Detect which cell encompasses the target text, then output its [x, y] center coordinate. 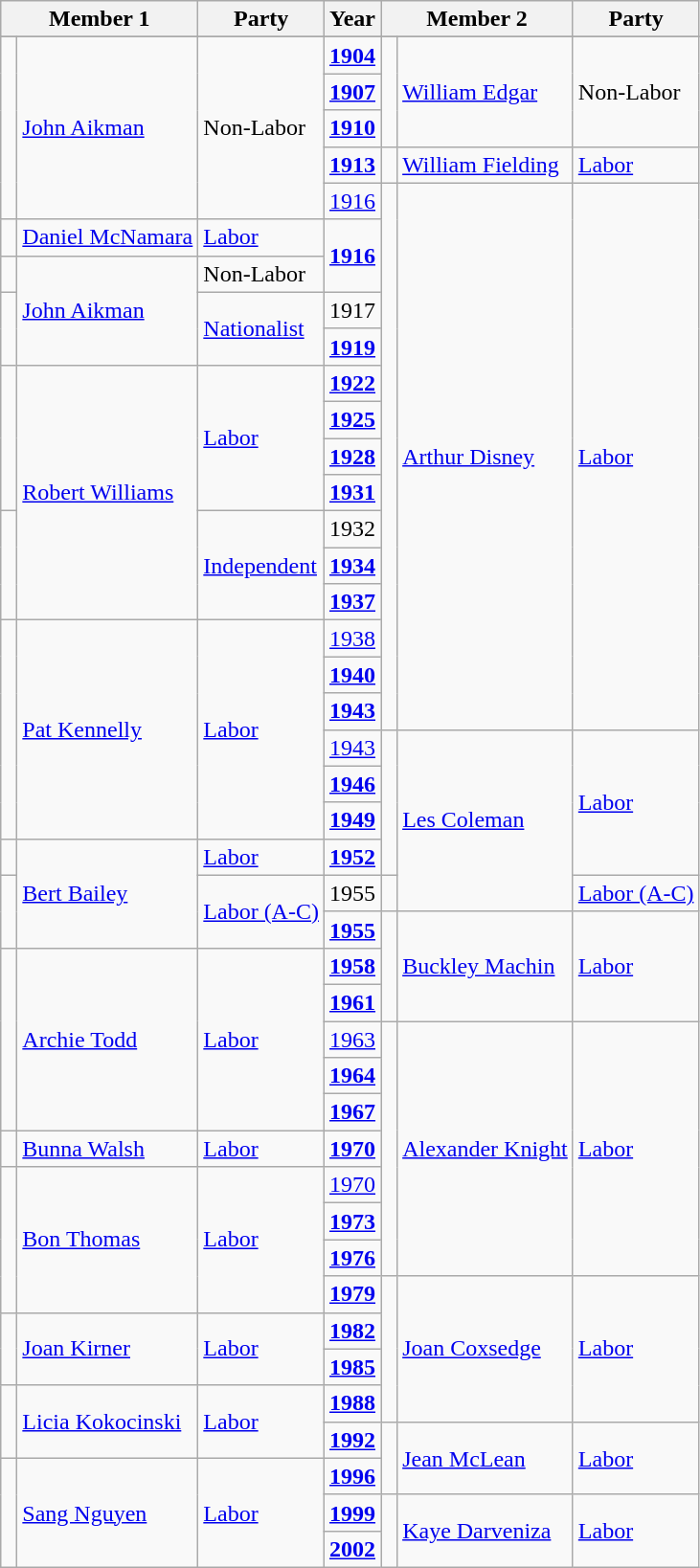
William Edgar [485, 92]
1922 [352, 383]
1938 [352, 638]
1904 [352, 56]
Buckley Machin [485, 966]
1952 [352, 857]
Bunna Walsh [107, 1149]
Independent [261, 566]
1996 [352, 1476]
Joan Kirner [107, 1349]
1940 [352, 675]
Jean McLean [485, 1458]
1999 [352, 1512]
1907 [352, 92]
William Fielding [485, 165]
Nationalist [261, 328]
Les Coleman [485, 820]
1985 [352, 1367]
Joan Coxsedge [485, 1349]
Arthur Disney [485, 456]
1964 [352, 1076]
Pat Kennelly [107, 729]
Bert Bailey [107, 893]
Robert Williams [107, 492]
Member 2 [477, 19]
1961 [352, 1002]
1963 [352, 1039]
1934 [352, 566]
1946 [352, 784]
1937 [352, 602]
Bon Thomas [107, 1240]
Year [352, 19]
1949 [352, 820]
1976 [352, 1258]
1988 [352, 1403]
1919 [352, 347]
1958 [352, 966]
Sang Nguyen [107, 1512]
Member 1 [100, 19]
Archie Todd [107, 1039]
1967 [352, 1112]
1932 [352, 529]
1928 [352, 457]
1979 [352, 1294]
Kaye Darveniza [485, 1531]
Alexander Knight [485, 1148]
1925 [352, 419]
1973 [352, 1221]
Daniel McNamara [107, 237]
1931 [352, 493]
1910 [352, 128]
2002 [352, 1549]
1917 [352, 310]
1992 [352, 1440]
Licia Kokocinski [107, 1422]
1982 [352, 1331]
1913 [352, 165]
